Extract the [X, Y] coordinate from the center of the cell holding the provided text.  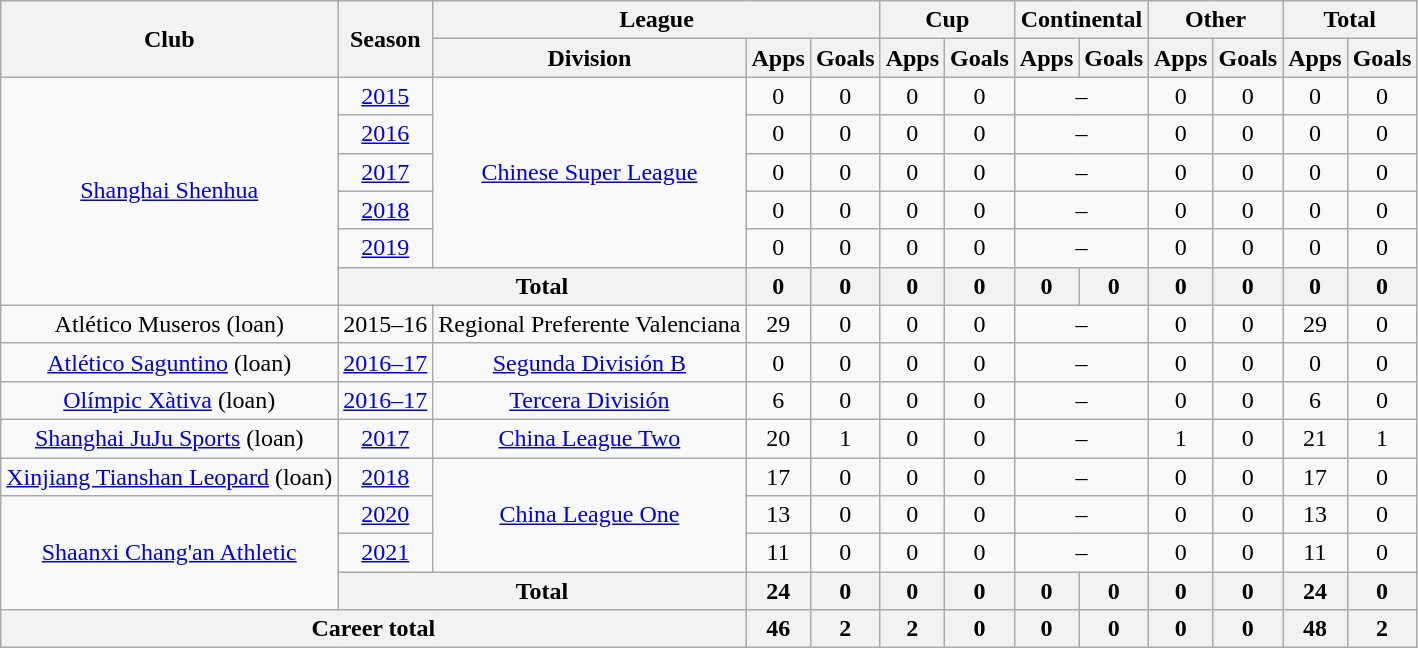
League [656, 20]
46 [778, 629]
2015 [386, 96]
Shanghai JuJu Sports (loan) [170, 438]
48 [1315, 629]
2015–16 [386, 324]
Career total [374, 629]
2020 [386, 515]
20 [778, 438]
Chinese Super League [590, 172]
Shaanxi Chang'an Athletic [170, 553]
21 [1315, 438]
China League One [590, 515]
2021 [386, 553]
Regional Preferente Valenciana [590, 324]
Olímpic Xàtiva (loan) [170, 400]
Cup [947, 20]
Atlético Museros (loan) [170, 324]
Segunda División B [590, 362]
Xinjiang Tianshan Leopard (loan) [170, 477]
Club [170, 39]
China League Two [590, 438]
Atlético Saguntino (loan) [170, 362]
Continental [1081, 20]
Division [590, 58]
Tercera División [590, 400]
Season [386, 39]
2016 [386, 134]
Shanghai Shenhua [170, 191]
2019 [386, 248]
Other [1216, 20]
